Capture the cell that displays the provided text and extract its (X, Y) central coordinate. 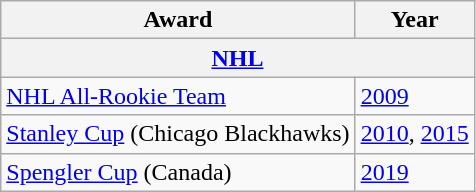
NHL (238, 58)
2010, 2015 (414, 134)
NHL All-Rookie Team (178, 96)
2009 (414, 96)
Year (414, 20)
Award (178, 20)
2019 (414, 172)
Spengler Cup (Canada) (178, 172)
Stanley Cup (Chicago Blackhawks) (178, 134)
